Extract the (X, Y) coordinate from the center of the cell holding the provided text.  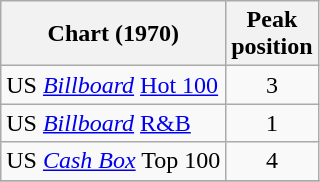
US Billboard R&B (114, 123)
Chart (1970) (114, 34)
Peakposition (272, 34)
3 (272, 85)
4 (272, 161)
US Cash Box Top 100 (114, 161)
1 (272, 123)
US Billboard Hot 100 (114, 85)
